Search for the cell housing the specified text and yield its [X, Y] center coordinate. 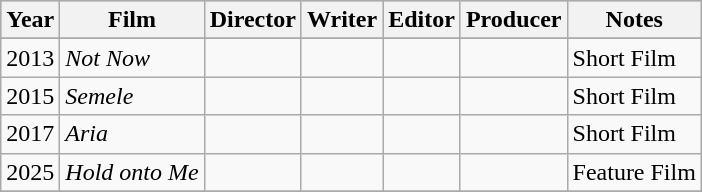
Year [30, 20]
2015 [30, 96]
2017 [30, 134]
Director [252, 20]
Feature Film [634, 172]
Semele [132, 96]
Editor [422, 20]
Producer [514, 20]
Notes [634, 20]
Aria [132, 134]
2013 [30, 58]
Hold onto Me [132, 172]
Not Now [132, 58]
Writer [342, 20]
Film [132, 20]
2025 [30, 172]
